Return (x, y) of the center of cell containing provided text 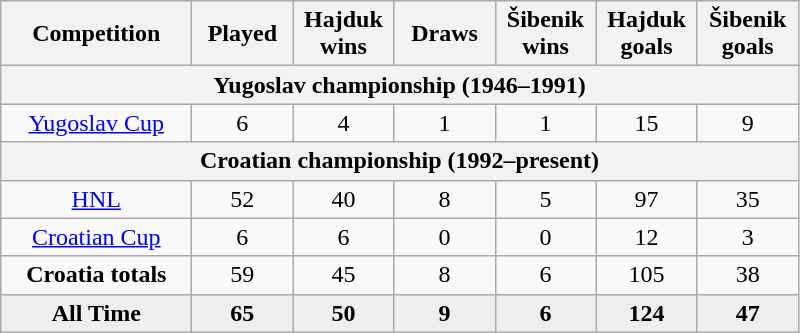
Croatia totals (96, 275)
Šibenik wins (546, 34)
12 (646, 237)
All Time (96, 313)
5 (546, 199)
Competition (96, 34)
15 (646, 123)
50 (344, 313)
Yugoslav championship (1946–1991) (400, 85)
40 (344, 199)
Croatian championship (1992–present) (400, 161)
45 (344, 275)
Croatian Cup (96, 237)
52 (242, 199)
124 (646, 313)
HNL (96, 199)
47 (748, 313)
59 (242, 275)
65 (242, 313)
Šibenik goals (748, 34)
35 (748, 199)
4 (344, 123)
Yugoslav Cup (96, 123)
105 (646, 275)
Played (242, 34)
Hajduk wins (344, 34)
38 (748, 275)
Draws (444, 34)
Hajduk goals (646, 34)
97 (646, 199)
3 (748, 237)
